Identify which cell holds the provided text, then report its [X, Y] central coordinate. 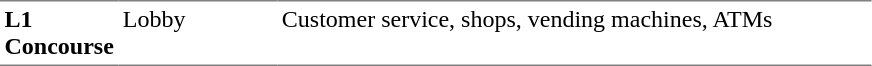
Lobby [198, 33]
Customer service, shops, vending machines, ATMs [574, 33]
L1Concourse [59, 33]
